Capture the cell that displays the provided text and extract its [X, Y] central coordinate. 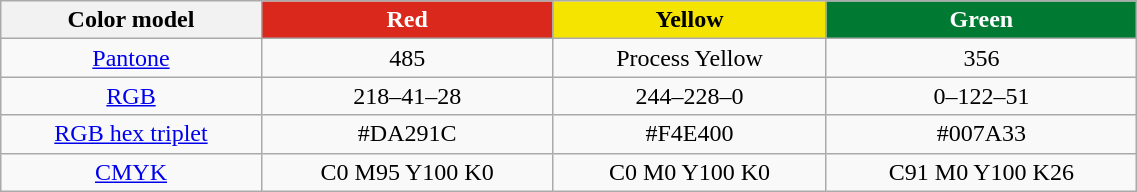
C91 M0 Y100 K26 [982, 172]
#007A33 [982, 134]
356 [982, 58]
C0 M95 Y100 K0 [407, 172]
Pantone [131, 58]
218–41–28 [407, 96]
C0 M0 Y100 K0 [690, 172]
RGB hex triplet [131, 134]
CMYK [131, 172]
485 [407, 58]
RGB [131, 96]
0–122–51 [982, 96]
Yellow [690, 20]
Process Yellow [690, 58]
Green [982, 20]
244–228–0 [690, 96]
Color model [131, 20]
#DA291C [407, 134]
Red [407, 20]
#F4E400 [690, 134]
